Provide the (X, Y) coordinate of the cell's center where the given text is located.  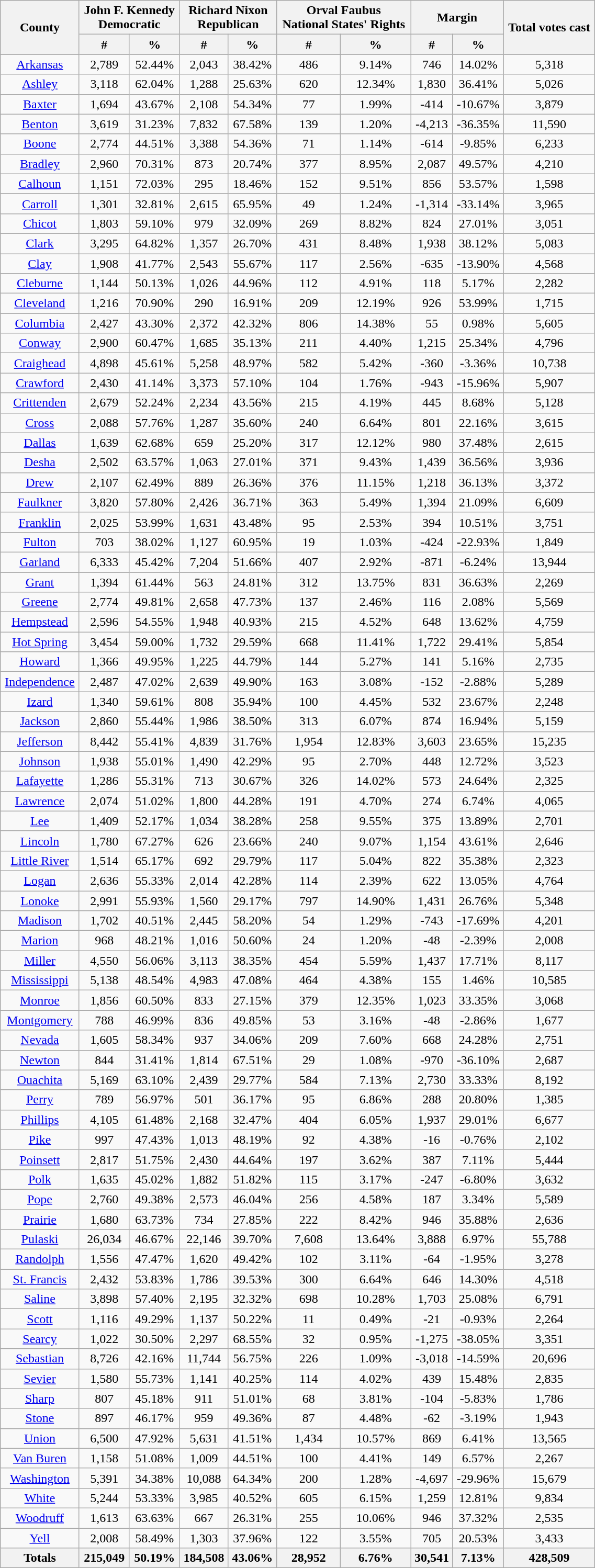
1,680 (104, 1220)
Benton (40, 124)
1,613 (104, 1518)
102 (309, 1259)
2,960 (104, 164)
2,426 (204, 502)
50.22% (252, 1319)
26.76% (478, 900)
31.41% (154, 1060)
2,543 (204, 263)
Little River (40, 861)
6,677 (549, 1120)
12.81% (478, 1498)
Hot Spring (40, 642)
2,325 (549, 781)
997 (104, 1140)
5.49% (376, 502)
211 (309, 343)
55.93% (154, 900)
19 (309, 542)
563 (204, 582)
4,898 (104, 363)
1.46% (478, 980)
1,635 (104, 1179)
Conway (40, 343)
1.24% (376, 204)
5,318 (549, 64)
1.28% (376, 1478)
16.94% (478, 721)
-3.36% (478, 363)
58.34% (154, 1040)
4.02% (376, 1379)
5,244 (104, 1498)
14.90% (376, 900)
58.49% (154, 1538)
856 (432, 184)
32.47% (252, 1120)
Lincoln (40, 841)
2,108 (204, 104)
-743 (432, 921)
59.00% (154, 642)
Stone (40, 1418)
-6.24% (478, 562)
312 (309, 582)
29.01% (478, 1120)
-64 (432, 1259)
Mississippi (40, 980)
2,087 (432, 164)
788 (104, 1020)
11.15% (376, 482)
29.59% (252, 642)
Nevada (40, 1040)
40.52% (252, 1498)
18.46% (252, 184)
1,385 (549, 1100)
622 (432, 881)
51.01% (252, 1398)
1,937 (432, 1120)
1.08% (376, 1060)
51.82% (252, 1179)
1,814 (204, 1060)
47.02% (154, 682)
3.16% (376, 1020)
Madison (40, 921)
35.94% (252, 702)
4,983 (204, 980)
Pope (40, 1199)
698 (309, 1299)
49.95% (154, 662)
4,839 (204, 741)
-62 (432, 1418)
0.95% (376, 1339)
50.13% (154, 284)
889 (204, 482)
1,116 (104, 1319)
-152 (432, 682)
5,159 (549, 721)
48.54% (154, 980)
48.21% (154, 941)
47.73% (252, 602)
10,585 (549, 980)
Pike (40, 1140)
55.67% (252, 263)
8,192 (549, 1080)
4.58% (376, 1199)
63.57% (154, 462)
49.57% (478, 164)
10.28% (376, 1299)
Monroe (40, 1000)
5,026 (549, 84)
667 (204, 1518)
-15.96% (478, 383)
377 (309, 164)
64.34% (252, 1478)
30.67% (252, 781)
Boone (40, 144)
3,985 (204, 1498)
3.81% (376, 1398)
Carroll (40, 204)
46.17% (154, 1418)
8.82% (376, 223)
35.88% (478, 1220)
646 (432, 1279)
295 (204, 184)
33.33% (478, 1080)
5,169 (104, 1080)
5,589 (549, 1199)
25.08% (478, 1299)
-104 (432, 1398)
-4,213 (432, 124)
300 (309, 1279)
49.42% (252, 1259)
49.29% (154, 1319)
Miller (40, 961)
24.64% (478, 781)
5.17% (478, 284)
5,138 (104, 980)
Clay (40, 263)
51.08% (154, 1458)
Poinsett (40, 1159)
1,882 (204, 1179)
15.48% (478, 1379)
Lonoke (40, 900)
379 (309, 1000)
2.70% (376, 761)
68 (309, 1398)
1,216 (104, 303)
Baxter (40, 104)
36.71% (252, 502)
34.06% (252, 1040)
-0.76% (478, 1140)
9.14% (376, 64)
36.41% (478, 84)
1,954 (309, 741)
1,026 (204, 284)
3,454 (104, 642)
3,632 (549, 1179)
-247 (432, 1179)
222 (309, 1220)
11,744 (204, 1359)
-6.80% (478, 1179)
27.15% (252, 1000)
2,427 (104, 323)
49.36% (252, 1418)
44.64% (252, 1159)
12.72% (478, 761)
2,088 (104, 423)
26.36% (252, 482)
32.09% (252, 223)
24.81% (252, 582)
2,264 (549, 1319)
52.44% (154, 64)
13,565 (549, 1438)
2,107 (104, 482)
53.57% (478, 184)
49.85% (252, 1020)
5,128 (549, 403)
2.56% (376, 263)
2,372 (204, 323)
139 (309, 124)
1,986 (204, 721)
1,431 (432, 900)
255 (309, 1518)
-10.67% (478, 104)
38.35% (252, 961)
-2.86% (478, 1020)
1,016 (204, 941)
37.32% (478, 1518)
2,789 (104, 64)
Polk (40, 1179)
Arkansas (40, 64)
269 (309, 223)
10.57% (376, 1438)
1,639 (104, 443)
6,609 (549, 502)
53 (309, 1020)
Johnson (40, 761)
Richard NixonRepublican (228, 18)
55.44% (154, 721)
Randolph (40, 1259)
23.67% (478, 702)
5,854 (549, 642)
62.49% (154, 482)
60.95% (252, 542)
55.31% (154, 781)
187 (432, 1199)
Cleburne (40, 284)
39.53% (252, 1279)
2,439 (204, 1080)
67.58% (252, 124)
1,780 (104, 841)
3.55% (376, 1538)
Lee (40, 821)
274 (432, 801)
Montgomery (40, 1020)
1,366 (104, 662)
2,639 (204, 682)
-36.35% (478, 124)
61.44% (154, 582)
911 (204, 1398)
26,034 (104, 1239)
428,509 (549, 1558)
45.42% (154, 562)
92 (309, 1140)
2,760 (104, 1199)
Faulkner (40, 502)
2,860 (104, 721)
326 (309, 781)
-0.93% (478, 1319)
38.50% (252, 721)
51.66% (252, 562)
45.18% (154, 1398)
13.62% (478, 622)
1,151 (104, 184)
1,605 (104, 1040)
12.35% (376, 1000)
1,141 (204, 1379)
36.13% (478, 482)
15,235 (549, 741)
1,908 (104, 263)
Saline (40, 1299)
70.90% (154, 303)
Columbia (40, 323)
4.41% (376, 1458)
1,301 (104, 204)
34.38% (154, 1478)
824 (432, 223)
12.83% (376, 741)
2,445 (204, 921)
371 (309, 462)
62.04% (154, 84)
35.60% (252, 423)
Scott (40, 1319)
5,083 (549, 243)
50.19% (154, 1558)
13.05% (478, 881)
14.30% (478, 1279)
21.09% (478, 502)
42.32% (252, 323)
4,518 (549, 1279)
808 (204, 702)
226 (309, 1359)
Garland (40, 562)
2,043 (204, 64)
32.32% (252, 1299)
29.17% (252, 900)
47.08% (252, 980)
2,014 (204, 881)
Yell (40, 1538)
705 (432, 1538)
1,286 (104, 781)
8,726 (104, 1359)
3,278 (549, 1259)
45.61% (154, 363)
501 (204, 1100)
1,288 (204, 84)
7.60% (376, 1040)
6.76% (376, 1558)
Lafayette (40, 781)
1,677 (549, 1020)
56.75% (252, 1359)
2,751 (549, 1040)
4.70% (376, 801)
1,034 (204, 821)
Prairie (40, 1220)
-17.69% (478, 921)
45.02% (154, 1179)
2,432 (104, 1279)
1.29% (376, 921)
65.95% (252, 204)
63.63% (154, 1518)
11 (309, 1319)
61.48% (154, 1120)
2,817 (104, 1159)
77 (309, 104)
9.55% (376, 821)
36.56% (478, 462)
6,500 (104, 1438)
53.83% (154, 1279)
-614 (432, 144)
Phillips (40, 1120)
29.77% (252, 1080)
3,051 (549, 223)
2.08% (478, 602)
2,646 (549, 841)
692 (204, 861)
26.31% (252, 1518)
431 (309, 243)
55 (432, 323)
191 (309, 801)
4,065 (549, 801)
7.11% (478, 1159)
4.40% (376, 343)
Union (40, 1438)
46.67% (154, 1239)
26.70% (252, 243)
1,703 (432, 1299)
6,333 (104, 562)
4.19% (376, 403)
4,759 (549, 622)
Izard (40, 702)
789 (104, 1100)
County (40, 27)
1,023 (432, 1000)
St. Francis (40, 1279)
1,685 (204, 343)
1.99% (376, 104)
Ouachita (40, 1080)
13.75% (376, 582)
9.07% (376, 841)
-16 (432, 1140)
8,117 (549, 961)
-2.39% (478, 941)
60.50% (154, 1000)
2,502 (104, 462)
Bradley (40, 164)
2,991 (104, 900)
3,351 (549, 1339)
35.38% (478, 861)
959 (204, 1418)
197 (309, 1159)
57.10% (252, 383)
Chicot (40, 223)
54 (309, 921)
24.28% (478, 1040)
5,605 (549, 323)
5,569 (549, 602)
11,590 (549, 124)
746 (432, 64)
1,943 (549, 1418)
-9.85% (478, 144)
Ashley (40, 84)
869 (432, 1438)
44.28% (252, 801)
3,965 (549, 204)
1,013 (204, 1140)
Total votes cast (549, 27)
317 (309, 443)
55,788 (549, 1239)
48.97% (252, 363)
926 (432, 303)
40.25% (252, 1379)
1,409 (104, 821)
313 (309, 721)
1,225 (204, 662)
6.86% (376, 1100)
2.46% (376, 602)
28,952 (309, 1558)
2,835 (549, 1379)
-13.90% (478, 263)
6.41% (478, 1438)
3,113 (204, 961)
1.14% (376, 144)
Fulton (40, 542)
2,248 (549, 702)
Crawford (40, 383)
1,137 (204, 1319)
72.03% (154, 184)
6.74% (478, 801)
51.02% (154, 801)
4,764 (549, 881)
-5.83% (478, 1398)
2,234 (204, 403)
60.47% (154, 343)
256 (309, 1199)
112 (309, 284)
1,803 (104, 223)
41.77% (154, 263)
55.01% (154, 761)
Calhoun (40, 184)
10,088 (204, 1478)
1,357 (204, 243)
-943 (432, 383)
2,535 (549, 1518)
5.59% (376, 961)
1,022 (104, 1339)
12.34% (376, 84)
Orval FaubusNational States' Rights (344, 18)
25.20% (252, 443)
1,490 (204, 761)
-4,697 (432, 1478)
29.79% (252, 861)
46.04% (252, 1199)
7,204 (204, 562)
3.17% (376, 1179)
5,391 (104, 1478)
620 (309, 84)
42.28% (252, 881)
1,732 (204, 642)
1,694 (104, 104)
3,295 (104, 243)
3,433 (549, 1538)
2,102 (549, 1140)
2,735 (549, 662)
13.89% (478, 821)
703 (104, 542)
31.76% (252, 741)
6.57% (478, 1458)
3.11% (376, 1259)
5,631 (204, 1438)
Woodruff (40, 1518)
63.10% (154, 1080)
4.91% (376, 284)
Lawrence (40, 801)
49.38% (154, 1199)
Grant (40, 582)
6,233 (549, 144)
8,442 (104, 741)
4.48% (376, 1418)
-414 (432, 104)
2.92% (376, 562)
1,722 (432, 642)
1,063 (204, 462)
1,218 (432, 482)
10,738 (549, 363)
1,437 (432, 961)
Independence (40, 682)
2.39% (376, 881)
797 (309, 900)
659 (204, 443)
55.33% (154, 881)
22.16% (478, 423)
43.06% (252, 1558)
980 (432, 443)
55.73% (154, 1379)
John F. KennedyDemocratic (129, 18)
648 (432, 622)
979 (204, 223)
49 (309, 204)
115 (309, 1179)
448 (432, 761)
Drew (40, 482)
-38.05% (478, 1339)
11.41% (376, 642)
4,210 (549, 164)
4.45% (376, 702)
14.38% (376, 323)
486 (309, 64)
3,619 (104, 124)
57.76% (154, 423)
584 (309, 1080)
32.81% (154, 204)
874 (432, 721)
141 (432, 662)
4,105 (104, 1120)
38.28% (252, 821)
3,603 (432, 741)
Perry (40, 1100)
25.63% (252, 84)
1,856 (104, 1000)
Van Buren (40, 1458)
3.62% (376, 1159)
-871 (432, 562)
29.41% (478, 642)
Marion (40, 941)
43.67% (154, 104)
36.17% (252, 1100)
Pulaski (40, 1239)
1,259 (432, 1498)
29 (309, 1060)
144 (309, 662)
2,730 (432, 1080)
-22.93% (478, 542)
376 (309, 482)
2,195 (204, 1299)
258 (309, 821)
Totals (40, 1558)
44.96% (252, 284)
844 (104, 1060)
1,800 (204, 801)
2,487 (104, 682)
49.90% (252, 682)
4,201 (549, 921)
407 (309, 562)
968 (104, 941)
897 (104, 1418)
4,550 (104, 961)
-635 (432, 263)
4,568 (549, 263)
582 (309, 363)
4,796 (549, 343)
20.80% (478, 1100)
713 (204, 781)
1,127 (204, 542)
200 (309, 1478)
41.51% (252, 1438)
13,944 (549, 562)
2,267 (549, 1458)
68.55% (252, 1339)
52.17% (154, 821)
1.76% (376, 383)
30.50% (154, 1339)
445 (432, 403)
43.61% (478, 841)
1,702 (104, 921)
Washington (40, 1478)
42.16% (154, 1359)
50.60% (252, 941)
5.42% (376, 363)
16.91% (252, 303)
1,215 (432, 343)
6,791 (549, 1299)
Franklin (40, 522)
5,348 (549, 900)
801 (432, 423)
-14.59% (478, 1359)
1,287 (204, 423)
38.12% (478, 243)
7,608 (309, 1239)
1,620 (204, 1259)
573 (432, 781)
1,439 (432, 462)
2,658 (204, 602)
59.10% (154, 223)
3,372 (549, 482)
-1,275 (432, 1339)
3,523 (549, 761)
3,615 (549, 423)
152 (309, 184)
20,696 (549, 1359)
2,701 (549, 821)
58.20% (252, 921)
2.53% (376, 522)
394 (432, 522)
873 (204, 164)
55.41% (154, 741)
1,144 (104, 284)
20.74% (252, 164)
1,303 (204, 1538)
1,009 (204, 1458)
67.27% (154, 841)
836 (204, 1020)
Clark (40, 243)
Sevier (40, 1379)
54.36% (252, 144)
Searcy (40, 1339)
1,631 (204, 522)
464 (309, 980)
288 (432, 1100)
1.09% (376, 1359)
116 (432, 602)
2,687 (549, 1060)
Crittenden (40, 403)
163 (309, 682)
1.03% (376, 542)
5,258 (204, 363)
27.85% (252, 1220)
Margin (457, 18)
137 (309, 602)
-29.96% (478, 1478)
52.24% (154, 403)
831 (432, 582)
2,573 (204, 1199)
3,068 (549, 1000)
46.99% (154, 1020)
-360 (432, 363)
5.16% (478, 662)
3,820 (104, 502)
1,830 (432, 84)
20.53% (478, 1538)
454 (309, 961)
10.51% (478, 522)
215,049 (104, 1558)
62.68% (154, 443)
33.35% (478, 1000)
387 (432, 1159)
3,118 (104, 84)
2,679 (104, 403)
47.43% (154, 1140)
3.08% (376, 682)
1,434 (309, 1438)
37.48% (478, 443)
-21 (432, 1319)
39.70% (252, 1239)
38.02% (154, 542)
8.95% (376, 164)
47.47% (154, 1259)
734 (204, 1220)
87 (309, 1418)
43.48% (252, 522)
-2.88% (478, 682)
38.42% (252, 64)
Jackson (40, 721)
43.30% (154, 323)
57.40% (154, 1299)
9.43% (376, 462)
54.55% (154, 622)
Jefferson (40, 741)
Sebastian (40, 1359)
2,269 (549, 582)
404 (309, 1120)
5.04% (376, 861)
3.34% (478, 1199)
439 (432, 1379)
Newton (40, 1060)
42.29% (252, 761)
2,074 (104, 801)
6.15% (376, 1498)
3,936 (549, 462)
White (40, 1498)
6.07% (376, 721)
13.64% (376, 1239)
3,373 (204, 383)
605 (309, 1498)
57.80% (154, 502)
122 (309, 1538)
31.23% (154, 124)
1,340 (104, 702)
2,900 (104, 343)
290 (204, 303)
2,596 (104, 622)
118 (432, 284)
41.14% (154, 383)
63.73% (154, 1220)
70.31% (154, 164)
56.97% (154, 1100)
15,679 (549, 1478)
0.98% (478, 323)
71 (309, 144)
1,556 (104, 1259)
5,907 (549, 383)
Dallas (40, 443)
822 (432, 861)
Craighead (40, 363)
44.79% (252, 662)
3,751 (549, 522)
40.93% (252, 622)
3,879 (549, 104)
6.05% (376, 1120)
40.51% (154, 921)
59.61% (154, 702)
-424 (432, 542)
1,715 (549, 303)
24 (309, 941)
1,849 (549, 542)
25.34% (478, 343)
-1,314 (432, 204)
-33.14% (478, 204)
3,888 (432, 1239)
8.48% (376, 243)
32 (309, 1339)
5,444 (549, 1159)
363 (309, 502)
2,282 (549, 284)
-3,018 (432, 1359)
-970 (432, 1060)
184,508 (204, 1558)
22,146 (204, 1239)
47.92% (154, 1438)
Howard (40, 662)
48.19% (252, 1140)
833 (204, 1000)
1,154 (432, 841)
6.97% (478, 1239)
1,158 (104, 1458)
Sharp (40, 1398)
56.06% (154, 961)
53.33% (154, 1498)
5,289 (549, 682)
5.27% (376, 662)
375 (432, 821)
-36.10% (478, 1060)
64.82% (154, 243)
67.51% (252, 1060)
-1.95% (478, 1259)
2,025 (104, 522)
23.66% (252, 841)
3,388 (204, 144)
4.52% (376, 622)
51.75% (154, 1159)
3,898 (104, 1299)
37.96% (252, 1538)
2,168 (204, 1120)
54.34% (252, 104)
937 (204, 1040)
Hempstead (40, 622)
Cross (40, 423)
806 (309, 323)
8.42% (376, 1220)
532 (432, 702)
23.65% (478, 741)
49.81% (154, 602)
1,560 (204, 900)
65.17% (154, 861)
1,580 (104, 1379)
36.63% (478, 582)
8.68% (478, 403)
12.12% (376, 443)
2,323 (549, 861)
43.56% (252, 403)
Cleveland (40, 303)
10.06% (376, 1518)
149 (432, 1458)
30,541 (432, 1558)
7,832 (204, 124)
2,297 (204, 1339)
Desha (40, 462)
1,598 (549, 184)
Logan (40, 881)
0.49% (376, 1319)
12.19% (376, 303)
1,514 (104, 861)
9,834 (549, 1498)
155 (432, 980)
-3.19% (478, 1418)
Greene (40, 602)
104 (309, 383)
35.13% (252, 343)
807 (104, 1398)
17.71% (478, 961)
9.51% (376, 184)
626 (204, 841)
1,948 (204, 622)
